Detect which cell encompasses the target text, then output its (X, Y) center coordinate. 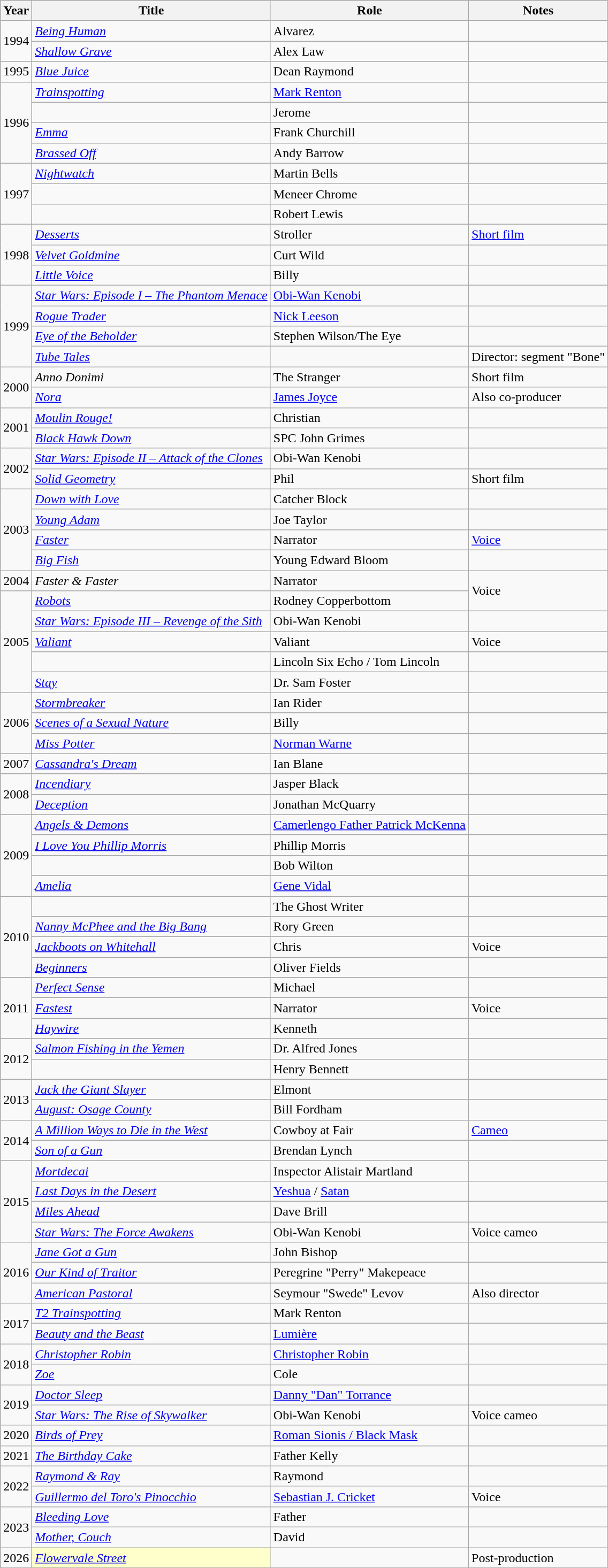
2023 (16, 1527)
Faster & Faster (151, 580)
Nick Leeson (369, 316)
Jackboots on Whitehall (151, 947)
Robots (151, 601)
2009 (16, 855)
Jerome (369, 112)
Raymond & Ray (151, 1476)
Camerlengo Father Patrick McKenna (369, 825)
2004 (16, 580)
2012 (16, 1059)
Doctor Sleep (151, 1395)
Solid Geometry (151, 479)
The Stranger (369, 377)
Young Adam (151, 519)
Our Kind of Traitor (151, 1273)
2026 (16, 1558)
Guillermo del Toro's Pinocchio (151, 1496)
Cole (369, 1374)
Phil (369, 479)
Star Wars: Episode III – Revenge of the Sith (151, 621)
Peregrine "Perry" Makepeace (369, 1273)
James Joyce (369, 397)
2019 (16, 1405)
Moulin Rouge! (151, 418)
Nightwatch (151, 173)
Yeshua / Satan (369, 1191)
Zoe (151, 1374)
David (369, 1537)
Danny "Dan" Torrance (369, 1395)
2013 (16, 1100)
Rory Green (369, 927)
Angels & Demons (151, 825)
Phillip Morris (369, 845)
Desserts (151, 234)
Bob Wilton (369, 865)
Trainspotting (151, 92)
Stephen Wilson/The Eye (369, 336)
SPC John Grimes (369, 438)
2002 (16, 468)
Father Kelly (369, 1456)
Also director (538, 1293)
Roman Sionis / Black Mask (369, 1435)
Inspector Alistair Martland (369, 1171)
Last Days in the Desert (151, 1191)
2020 (16, 1435)
Beginners (151, 967)
Being Human (151, 31)
Role (369, 11)
Year (16, 11)
A Million Ways to Die in the West (151, 1130)
Nora (151, 397)
Eye of the Beholder (151, 336)
Star Wars: Episode I – The Phantom Menace (151, 296)
2010 (16, 937)
1997 (16, 194)
2016 (16, 1273)
The Ghost Writer (369, 906)
Emma (151, 133)
1999 (16, 326)
T2 Trainspotting (151, 1313)
Black Hawk Down (151, 438)
Lincoln Six Echo / Tom Lincoln (369, 662)
Little Voice (151, 275)
Deception (151, 804)
Blue Juice (151, 72)
Star Wars: The Rise of Skywalker (151, 1415)
Bill Fordham (369, 1110)
Scenes of a Sexual Nature (151, 723)
Norman Warne (369, 743)
Velvet Goldmine (151, 255)
Stormbreaker (151, 703)
Faster (151, 540)
Andy Barrow (369, 153)
1998 (16, 255)
Mortdecai (151, 1171)
Miss Potter (151, 743)
Bleeding Love (151, 1517)
2007 (16, 764)
Father (369, 1517)
2003 (16, 529)
Star Wars: Episode II – Attack of the Clones (151, 458)
American Pastoral (151, 1293)
Chris (369, 947)
Young Edward Bloom (369, 560)
Cameo (538, 1130)
Robert Lewis (369, 214)
Stroller (369, 234)
2011 (16, 1008)
Haywire (151, 1028)
2001 (16, 428)
Ian Rider (369, 703)
Kenneth (369, 1028)
Title (151, 11)
Ian Blane (369, 764)
Joe Taylor (369, 519)
Alex Law (369, 51)
Dave Brill (369, 1211)
Cowboy at Fair (369, 1130)
Seymour "Swede" Levov (369, 1293)
2015 (16, 1201)
Incendiary (151, 784)
Meneer Chrome (369, 194)
Perfect Sense (151, 988)
Star Wars: The Force Awakens (151, 1232)
Raymond (369, 1476)
Cassandra's Dream (151, 764)
Curt Wild (369, 255)
Jonathan McQuarry (369, 804)
Elmont (369, 1089)
2008 (16, 794)
Alvarez (369, 31)
2005 (16, 642)
1994 (16, 41)
2006 (16, 723)
August: Osage County (151, 1110)
2022 (16, 1486)
The Birthday Cake (151, 1456)
Dr. Sam Foster (369, 682)
Salmon Fishing in the Yemen (151, 1049)
Fastest (151, 1008)
Miles Ahead (151, 1211)
Dr. Alfred Jones (369, 1049)
1996 (16, 122)
Post-production (538, 1558)
Oliver Fields (369, 967)
2018 (16, 1364)
Son of a Gun (151, 1150)
Nanny McPhee and the Big Bang (151, 927)
Brassed Off (151, 153)
Director: segment "Bone" (538, 357)
Dean Raymond (369, 72)
Rodney Copperbottom (369, 601)
Jack the Giant Slayer (151, 1089)
Lumière (369, 1334)
Jasper Black (369, 784)
Martin Bells (369, 173)
1995 (16, 72)
Shallow Grave (151, 51)
Also co-producer (538, 397)
Flowervale Street (151, 1558)
2000 (16, 387)
Stay (151, 682)
John Bishop (369, 1252)
2014 (16, 1140)
Tube Tales (151, 357)
2017 (16, 1324)
Jane Got a Gun (151, 1252)
2021 (16, 1456)
Amelia (151, 886)
I Love You Phillip Morris (151, 845)
Notes (538, 11)
Christian (369, 418)
Beauty and the Beast (151, 1334)
Henry Bennett (369, 1069)
Down with Love (151, 499)
Catcher Block (369, 499)
Gene Vidal (369, 886)
Anno Donimi (151, 377)
Birds of Prey (151, 1435)
Mother, Couch (151, 1537)
Big Fish (151, 560)
Michael (369, 988)
Brendan Lynch (369, 1150)
Frank Churchill (369, 133)
Sebastian J. Cricket (369, 1496)
Rogue Trader (151, 316)
